Find where the given text appears and provide that cell's center as [x, y] coordinate. 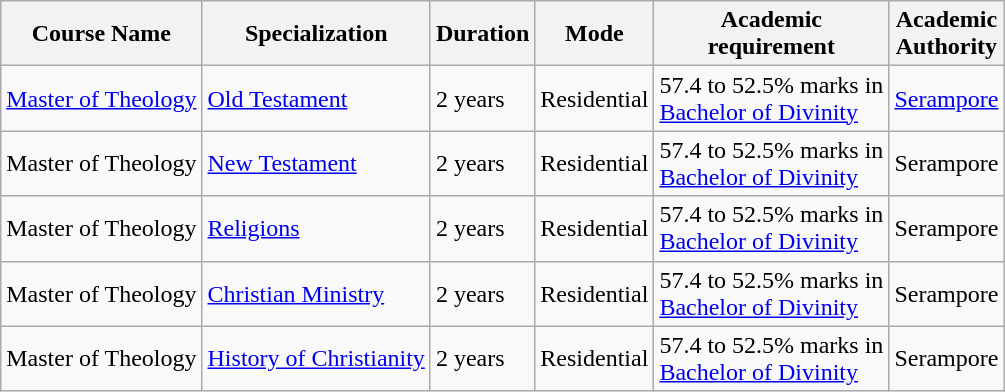
Academic requirement [772, 34]
Duration [482, 34]
New Testament [316, 164]
Old Testament [316, 98]
Course Name [102, 34]
History of Christianity [316, 358]
Mode [594, 34]
Specialization [316, 34]
Academic Authority [946, 34]
Christian Ministry [316, 294]
Religions [316, 228]
